Determine the [x, y] coordinate at the center of the cell enclosing the given text.  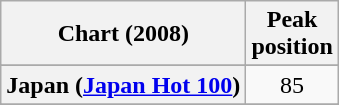
Japan (Japan Hot 100) [124, 85]
Peakposition [292, 34]
Chart (2008) [124, 34]
85 [292, 85]
